From the cell containing the given text, extract its center point as [X, Y] coordinate. 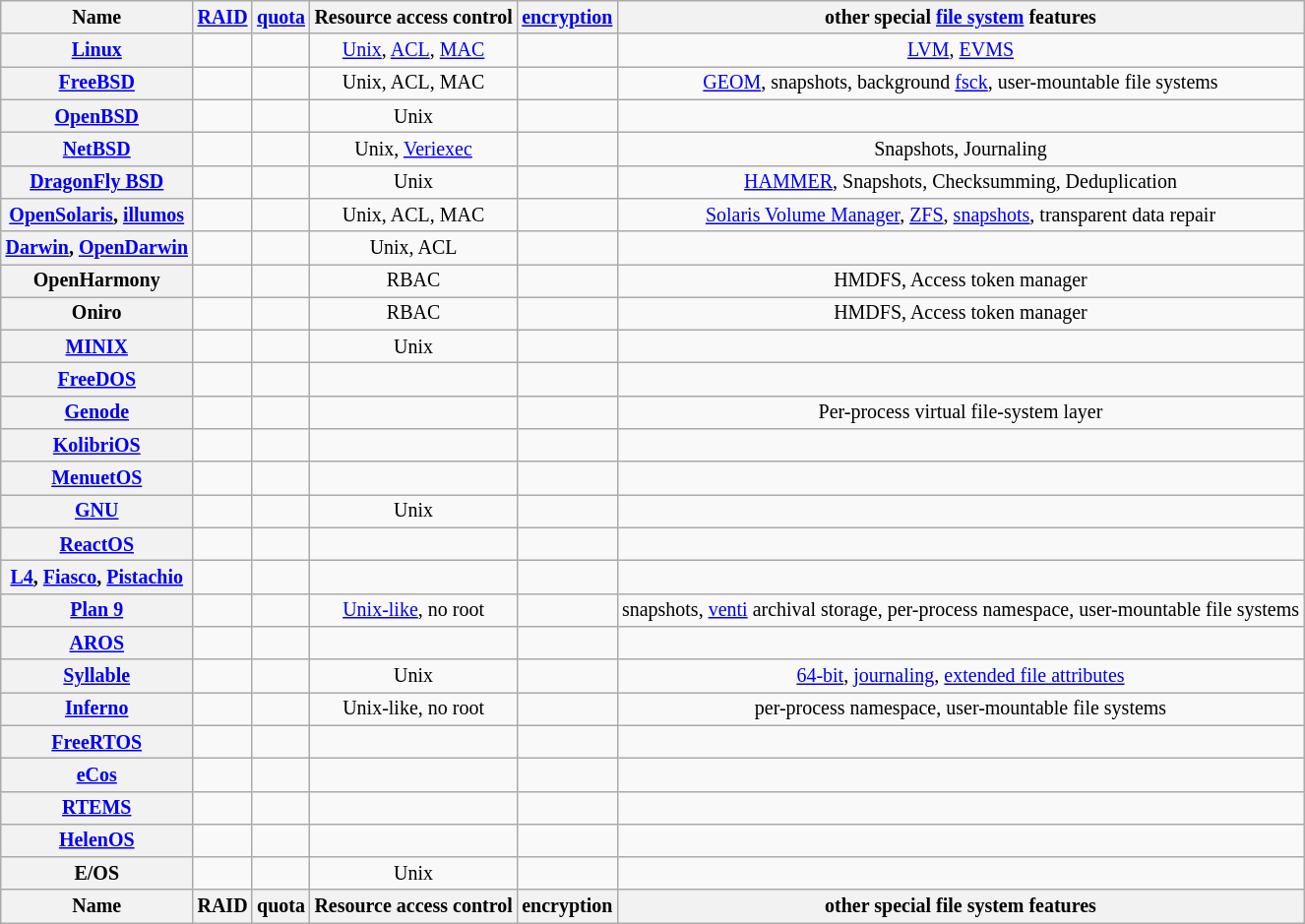
OpenHarmony [96, 281]
Inferno [96, 708]
Per-process virtual file-system layer [961, 413]
OpenSolaris, illumos [96, 215]
HelenOS [96, 840]
snapshots, venti archival storage, per-process namespace, user-mountable file systems [961, 610]
Syllable [96, 675]
Snapshots, Journaling [961, 150]
GNU [96, 512]
RTEMS [96, 807]
HAMMER, Snapshots, Checksumming, Deduplication [961, 181]
OpenBSD [96, 116]
Unix, Veriexec [413, 150]
Plan 9 [96, 610]
E/OS [96, 874]
KolibriOS [96, 445]
64-bit, journaling, extended file attributes [961, 675]
GEOM, snapshots, background fsck, user-mountable file systems [961, 83]
Darwin, OpenDarwin [96, 248]
LVM, EVMS [961, 51]
DragonFly BSD [96, 181]
FreeRTOS [96, 742]
Oniro [96, 313]
Linux [96, 51]
eCos [96, 775]
Unix, ACL [413, 248]
Solaris Volume Manager, ZFS, snapshots, transparent data repair [961, 215]
MINIX [96, 346]
L4, Fiasco, Pistachio [96, 577]
MenuetOS [96, 478]
Genode [96, 413]
AROS [96, 644]
ReactOS [96, 545]
NetBSD [96, 150]
per-process namespace, user-mountable file systems [961, 708]
FreeDOS [96, 380]
FreeBSD [96, 83]
